Find where the given text appears and provide that cell's center as [X, Y] coordinate. 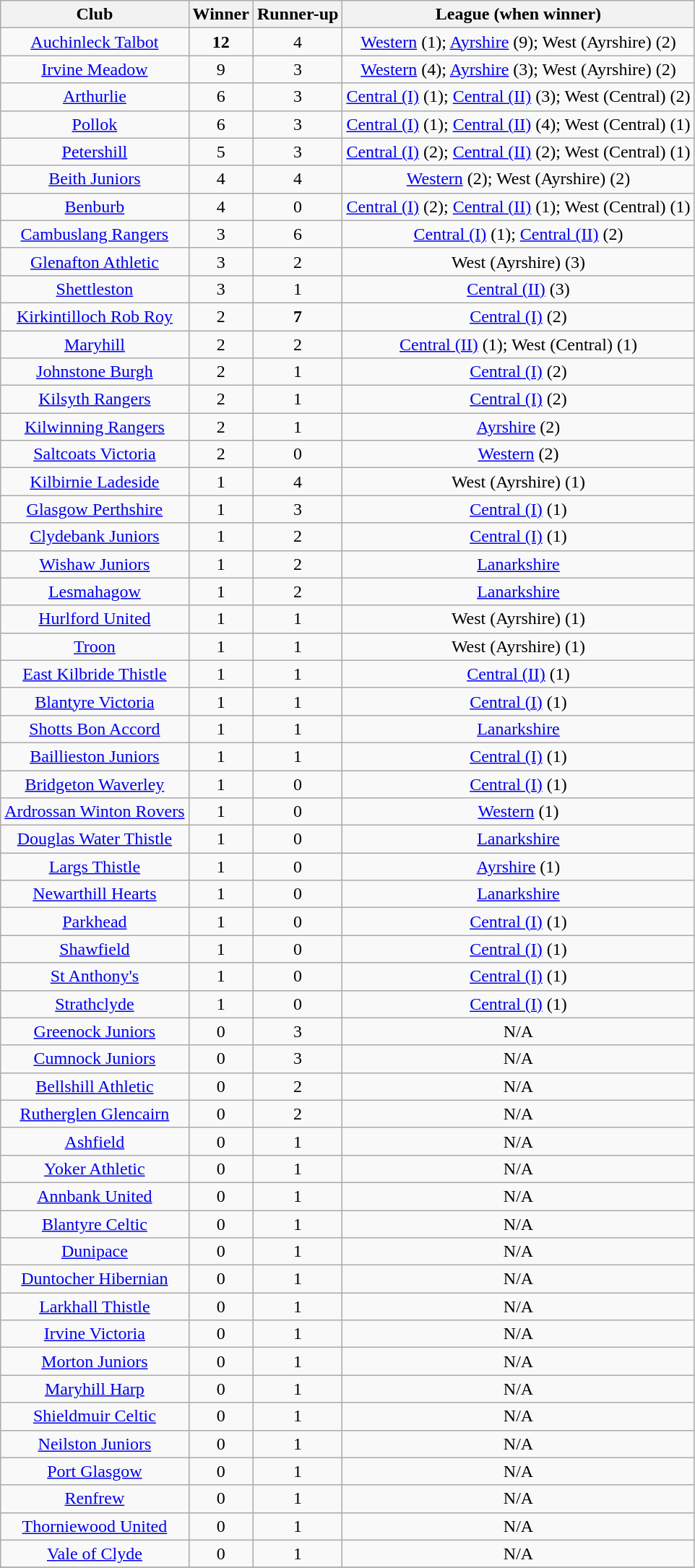
Morton Juniors [95, 1361]
Ashfield [95, 1141]
Blantyre Celtic [95, 1224]
Kilbirnie Ladeside [95, 482]
Central (II) (1) [519, 674]
Arthurlie [95, 97]
Shotts Bon Accord [95, 729]
Central (I) (1); Central (II) (3); West (Central) (2) [519, 97]
5 [221, 152]
Baillieston Juniors [95, 756]
Beith Juniors [95, 179]
Renfrew [95, 1499]
St Anthony's [95, 976]
League (when winner) [519, 14]
Troon [95, 646]
Annbank United [95, 1196]
9 [221, 69]
Cumnock Juniors [95, 1059]
Western (2) [519, 454]
Bellshill Athletic [95, 1086]
Dunipace [95, 1252]
Ayrshire (2) [519, 427]
Central (II) (3) [519, 289]
Ardrossan Winton Rovers [95, 812]
East Kilbride Thistle [95, 674]
Central (I) (1); Central (II) (4); West (Central) (1) [519, 124]
Largs Thistle [95, 867]
Benburb [95, 207]
Johnstone Burgh [95, 372]
Douglas Water Thistle [95, 839]
Vale of Clyde [95, 1554]
Yoker Athletic [95, 1169]
Hurlford United [95, 619]
Glasgow Perthshire [95, 509]
Blantyre Victoria [95, 701]
Duntocher Hibernian [95, 1279]
12 [221, 42]
Larkhall Thistle [95, 1307]
Central (I) (2); Central (II) (1); West (Central) (1) [519, 207]
Western (1); Ayrshire (9); West (Ayrshire) (2) [519, 42]
Shettleston [95, 289]
Thorniewood United [95, 1526]
Irvine Victoria [95, 1334]
Glenafton Athletic [95, 261]
Clydebank Juniors [95, 537]
Runner-up [298, 14]
West (Ayrshire) (3) [519, 261]
Kilsyth Rangers [95, 399]
Maryhill [95, 345]
Newarthill Hearts [95, 894]
Petershill [95, 152]
7 [298, 316]
Kilwinning Rangers [95, 427]
Shieldmuir Celtic [95, 1416]
Western (1) [519, 812]
Pollok [95, 124]
Western (4); Ayrshire (3); West (Ayrshire) (2) [519, 69]
Wishaw Juniors [95, 564]
Auchinleck Talbot [95, 42]
Saltcoats Victoria [95, 454]
Shawfield [95, 949]
Greenock Juniors [95, 1031]
Cambuslang Rangers [95, 234]
Kirkintilloch Rob Roy [95, 316]
Bridgeton Waverley [95, 784]
Ayrshire (1) [519, 867]
Club [95, 14]
Western (2); West (Ayrshire) (2) [519, 179]
Neilston Juniors [95, 1444]
Strathclyde [95, 1004]
Port Glasgow [95, 1471]
Central (II) (1); West (Central) (1) [519, 345]
Maryhill Harp [95, 1389]
Central (I) (1); Central (II) (2) [519, 234]
Lesmahagow [95, 592]
Central (I) (2); Central (II) (2); West (Central) (1) [519, 152]
Winner [221, 14]
Parkhead [95, 922]
Irvine Meadow [95, 69]
Rutherglen Glencairn [95, 1114]
